Detect which cell encompasses the target text, then output its (x, y) center coordinate. 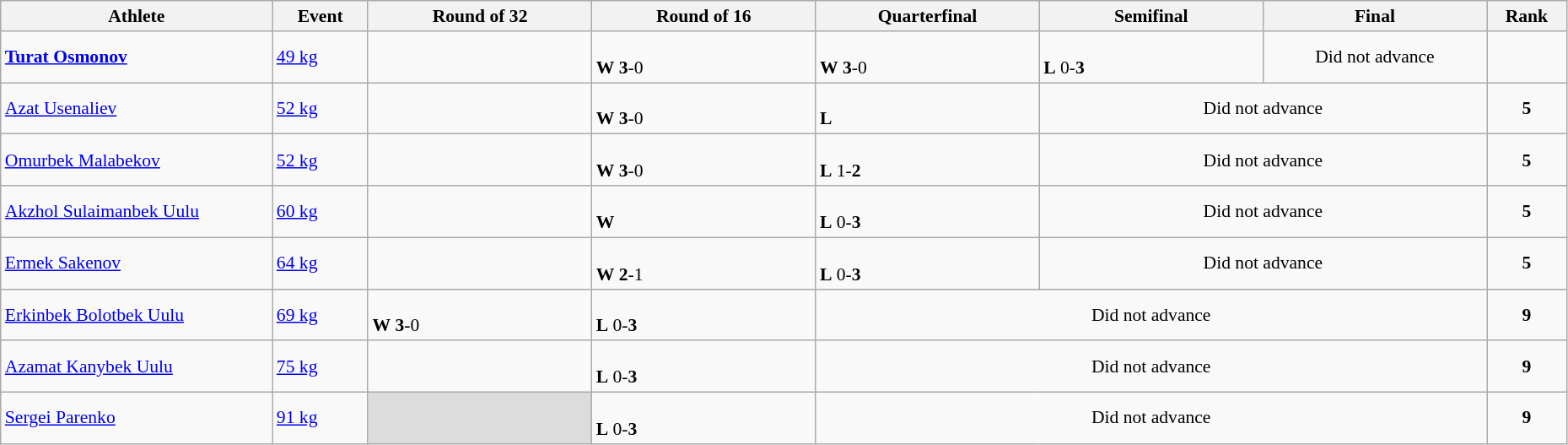
Omurbek Malabekov (137, 160)
69 kg (321, 314)
49 kg (321, 57)
Athlete (137, 16)
Quarterfinal (928, 16)
Final (1375, 16)
Azamat Kanybek Uulu (137, 366)
75 kg (321, 366)
Ermek Sakenov (137, 263)
Rank (1527, 16)
Round of 32 (479, 16)
L 1-2 (928, 160)
W (703, 211)
Round of 16 (703, 16)
Semifinal (1150, 16)
Sergei Parenko (137, 419)
Turat Osmonov (137, 57)
L (928, 108)
Erkinbek Bolotbek Uulu (137, 314)
91 kg (321, 419)
64 kg (321, 263)
60 kg (321, 211)
Azat Usenaliev (137, 108)
W 2-1 (703, 263)
Event (321, 16)
Akzhol Sulaimanbek Uulu (137, 211)
